Locate the cell with the specified text and output its (X, Y) center coordinate. 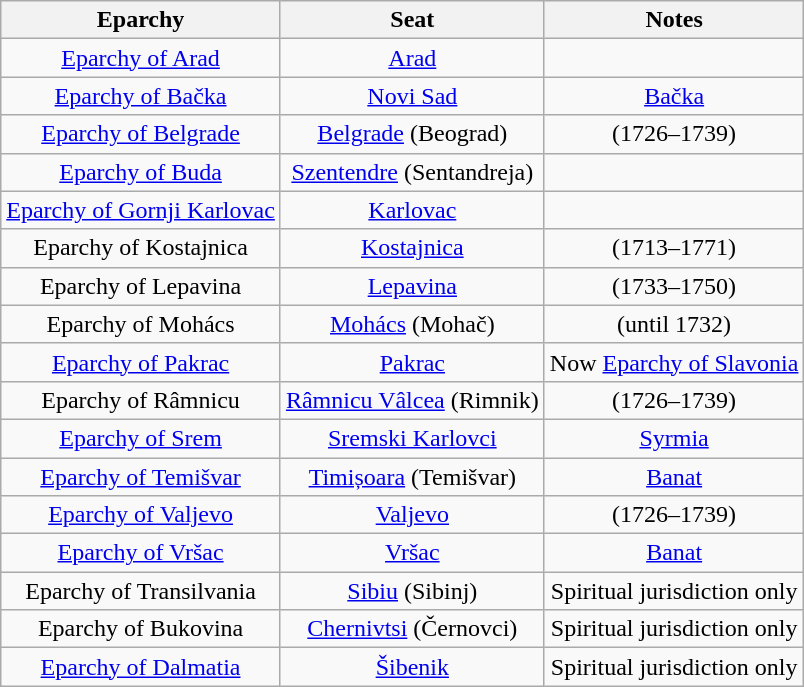
Sremski Karlovci (412, 438)
Eparchy of Transilvania (141, 591)
Eparchy of Vršac (141, 553)
Eparchy of Belgrade (141, 134)
Eparchy of Kostajnica (141, 248)
Bačka (674, 96)
Eparchy of Srem (141, 438)
Sibiu (Sibinj) (412, 591)
Eparchy of Pakrac (141, 362)
Eparchy (141, 20)
Eparchy of Gornji Karlovac (141, 210)
(1733–1750) (674, 286)
Šibenik (412, 667)
Mohács (Mohač) (412, 324)
Belgrade (Beograd) (412, 134)
Szentendre (Sentandreja) (412, 172)
Valjevo (412, 515)
Timișoara (Temišvar) (412, 477)
Eparchy of Bukovina (141, 629)
Kostajnica (412, 248)
Arad (412, 58)
(1713–1771) (674, 248)
Eparchy of Arad (141, 58)
Notes (674, 20)
Seat (412, 20)
Râmnicu Vâlcea (Rimnik) (412, 400)
Eparchy of Mohács (141, 324)
Novi Sad (412, 96)
(until 1732) (674, 324)
Eparchy of Dalmatia (141, 667)
Karlovac (412, 210)
Syrmia (674, 438)
Eparchy of Bačka (141, 96)
Lepavina (412, 286)
Eparchy of Lepavina (141, 286)
Eparchy of Buda (141, 172)
Eparchy of Temišvar (141, 477)
Pakrac (412, 362)
Eparchy of Râmnicu (141, 400)
Vršac (412, 553)
Eparchy of Valjevo (141, 515)
Now Eparchy of Slavonia (674, 362)
Chernivtsi (Černovci) (412, 629)
